Output the [x, y] coordinate of the center of the cell containing the given text.  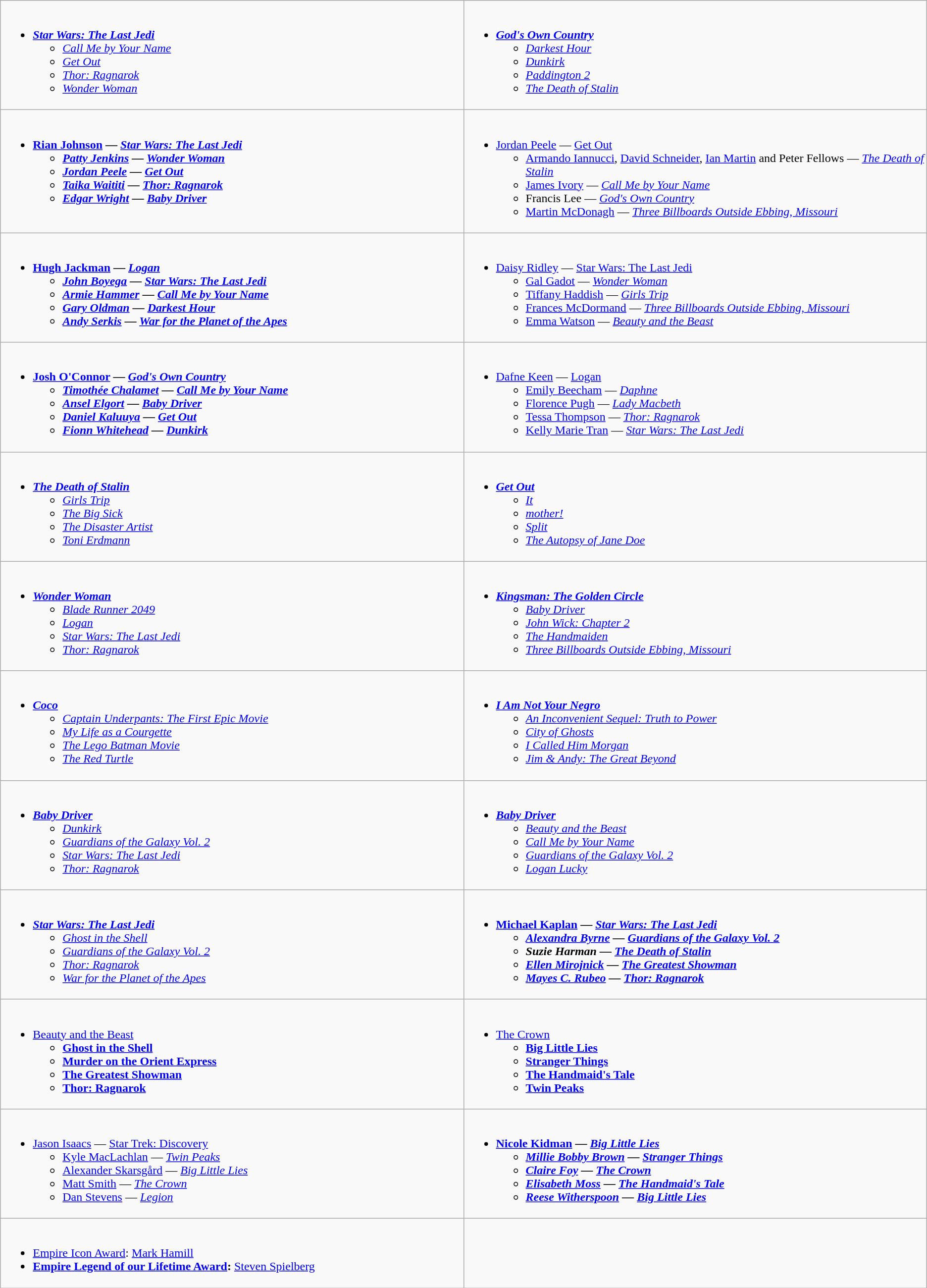
Baby DriverDunkirkGuardians of the Galaxy Vol. 2Star Wars: The Last JediThor: Ragnarok [232, 835]
Star Wars: The Last JediGhost in the ShellGuardians of the Galaxy Vol. 2Thor: RagnarokWar for the Planet of the Apes [232, 944]
Get OutItmother!SplitThe Autopsy of Jane Doe [695, 506]
The Death of StalinGirls TripThe Big SickThe Disaster ArtistToni Erdmann [232, 506]
CocoCaptain Underpants: The First Epic MovieMy Life as a CourgetteThe Lego Batman MovieThe Red Turtle [232, 725]
Jason Isaacs — Star Trek: DiscoveryKyle MacLachlan — Twin PeaksAlexander Skarsgård — Big Little LiesMatt Smith — The CrownDan Stevens — Legion [232, 1163]
Kingsman: The Golden CircleBaby DriverJohn Wick: Chapter 2The HandmaidenThree Billboards Outside Ebbing, Missouri [695, 616]
God's Own CountryDarkest HourDunkirkPaddington 2The Death of Stalin [695, 55]
Rian Johnson — Star Wars: The Last JediPatty Jenkins — Wonder WomanJordan Peele — Get OutTaika Waititi — Thor: RagnarokEdgar Wright — Baby Driver [232, 171]
Beauty and the BeastGhost in the ShellMurder on the Orient ExpressThe Greatest ShowmanThor: Ragnarok [232, 1054]
Dafne Keen — LoganEmily Beecham — DaphneFlorence Pugh — Lady MacbethTessa Thompson — Thor: RagnarokKelly Marie Tran — Star Wars: The Last Jedi [695, 397]
The CrownBig Little LiesStranger ThingsThe Handmaid's TaleTwin Peaks [695, 1054]
Josh O'Connor — God's Own CountryTimothée Chalamet — Call Me by Your NameAnsel Elgort — Baby DriverDaniel Kaluuya — Get OutFionn Whitehead — Dunkirk [232, 397]
Empire Icon Award: Mark HamillEmpire Legend of our Lifetime Award: Steven Spielberg [232, 1253]
Wonder WomanBlade Runner 2049LoganStar Wars: The Last JediThor: Ragnarok [232, 616]
Star Wars: The Last JediCall Me by Your NameGet OutThor: RagnarokWonder Woman [232, 55]
I Am Not Your NegroAn Inconvenient Sequel: Truth to PowerCity of GhostsI Called Him MorganJim & Andy: The Great Beyond [695, 725]
Baby DriverBeauty and the BeastCall Me by Your NameGuardians of the Galaxy Vol. 2Logan Lucky [695, 835]
